Identify which cell holds the provided text, then report its [X, Y] central coordinate. 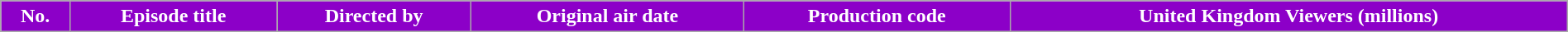
United Kingdom Viewers (millions) [1288, 16]
No. [36, 16]
Production code [877, 16]
Original air date [607, 16]
Episode title [174, 16]
Directed by [374, 16]
